Search for the cell housing the specified text and yield its (x, y) center coordinate. 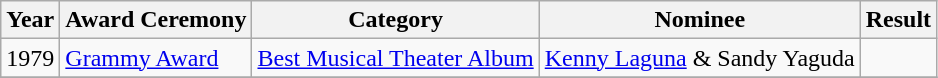
1979 (30, 58)
Grammy Award (156, 58)
Nominee (700, 20)
Category (396, 20)
Kenny Laguna & Sandy Yaguda (700, 58)
Year (30, 20)
Award Ceremony (156, 20)
Result (898, 20)
Best Musical Theater Album (396, 58)
